Pinpoint the cell where the given text exists, returning its [X, Y] midpoint coordinate. 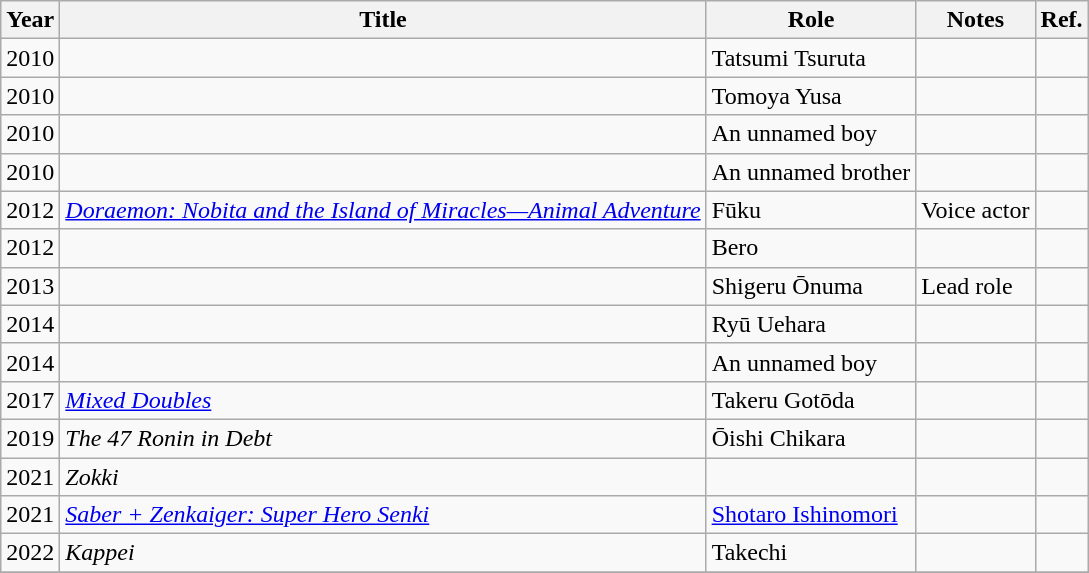
Tatsumi Tsuruta [811, 58]
Mixed Doubles [383, 400]
Shotaro Ishinomori [811, 515]
An unnamed brother [811, 172]
Tomoya Yusa [811, 96]
Year [30, 20]
Takechi [811, 553]
Voice actor [976, 210]
2013 [30, 286]
Bero [811, 248]
2017 [30, 400]
Saber + Zenkaiger: Super Hero Senki [383, 515]
Notes [976, 20]
Ref. [1062, 20]
Fūku [811, 210]
Title [383, 20]
Lead role [976, 286]
Shigeru Ōnuma [811, 286]
Role [811, 20]
Ōishi Chikara [811, 438]
Takeru Gotōda [811, 400]
The 47 Ronin in Debt [383, 438]
2022 [30, 553]
Kappei [383, 553]
Ryū Uehara [811, 324]
Doraemon: Nobita and the Island of Miracles—Animal Adventure [383, 210]
2019 [30, 438]
Zokki [383, 477]
